Detect which cell encompasses the target text, then output its [x, y] center coordinate. 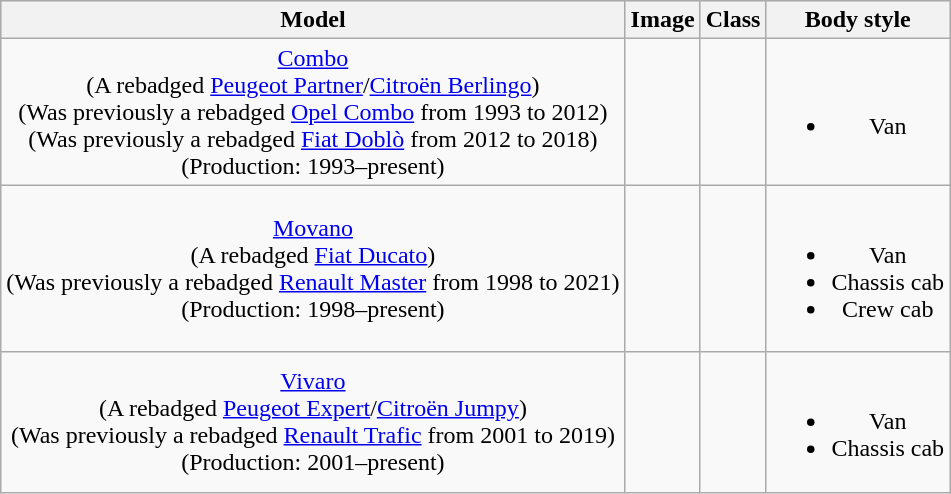
Class [733, 20]
Model [313, 20]
Van [858, 112]
VanChassis cabCrew cab [858, 268]
Vivaro(A rebadged Peugeot Expert/Citroën Jumpy)(Was previously a rebadged Renault Trafic from 2001 to 2019)(Production: 2001–present) [313, 422]
Movano(A rebadged Fiat Ducato)(Was previously a rebadged Renault Master from 1998 to 2021)(Production: 1998–present) [313, 268]
VanChassis cab [858, 422]
Image [662, 20]
Body style [858, 20]
